Pinpoint the cell where the given text exists, returning its (x, y) midpoint coordinate. 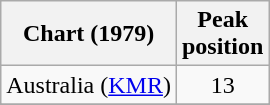
13 (222, 85)
Peakposition (222, 34)
Australia (KMR) (89, 85)
Chart (1979) (89, 34)
